Find where the given text appears and provide that cell's center as [X, Y] coordinate. 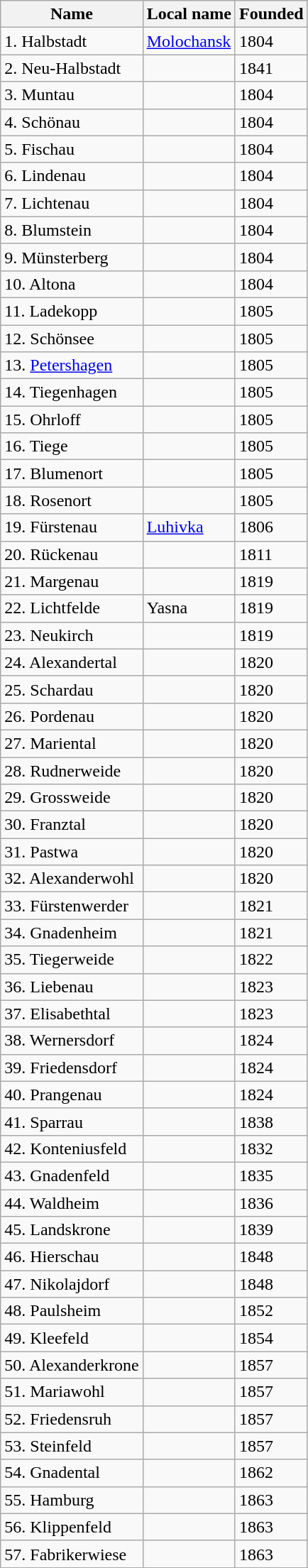
Name [72, 14]
34. Gnadenheim [72, 933]
1839 [271, 1230]
6. Lindenau [72, 176]
36. Liebenau [72, 987]
2. Neu-Halbstadt [72, 68]
5. Fischau [72, 149]
46. Hierschau [72, 1257]
41. Sparrau [72, 1122]
22. Lichtfelde [72, 608]
3. Muntau [72, 95]
Luhivka [189, 527]
12. Schönsee [72, 339]
1806 [271, 527]
1841 [271, 68]
37. Elisabethtal [72, 1014]
47. Nikolajdorf [72, 1284]
27. Mariental [72, 743]
24. Alexandertal [72, 662]
26. Pordenau [72, 716]
18. Rosenort [72, 500]
1862 [271, 1473]
57. Fabrikerwiese [72, 1554]
20. Rückenau [72, 554]
31. Pastwa [72, 852]
4. Schönau [72, 122]
42. Konteniusfeld [72, 1148]
1832 [271, 1148]
23. Neukirch [72, 635]
28. Rudnerweide [72, 770]
19. Fürstenau [72, 527]
48. Paulsheim [72, 1311]
32. Alexanderwohl [72, 879]
38. Wernersdorf [72, 1041]
40. Prangenau [72, 1095]
1822 [271, 960]
25. Schardau [72, 689]
10. Altona [72, 284]
56. Klippenfeld [72, 1527]
52. Friedensruh [72, 1419]
1. Halbstadt [72, 41]
49. Kleefeld [72, 1338]
35. Tiegerweide [72, 960]
Yasna [189, 608]
11. Ladekopp [72, 311]
9. Münsterberg [72, 257]
1811 [271, 554]
55. Hamburg [72, 1500]
13. Petershagen [72, 366]
21. Margenau [72, 581]
51. Mariawohl [72, 1392]
43. Gnadenfeld [72, 1175]
Local name [189, 14]
Molochansk [189, 41]
1854 [271, 1338]
45. Landskrone [72, 1230]
33. Fürstenwerder [72, 906]
30. Franztal [72, 825]
50. Alexanderkrone [72, 1365]
14. Tiegenhagen [72, 393]
54. Gnadental [72, 1473]
29. Grossweide [72, 798]
Founded [271, 14]
16. Tiege [72, 446]
39. Friedensdorf [72, 1068]
53. Steinfeld [72, 1446]
1852 [271, 1311]
15. Ohrloff [72, 420]
1836 [271, 1203]
17. Blumenort [72, 473]
44. Waldheim [72, 1203]
1838 [271, 1122]
8. Blumstein [72, 230]
1835 [271, 1175]
7. Lichtenau [72, 203]
